Scan for the cell matching the given text and deliver its (x, y) coordinate at center. 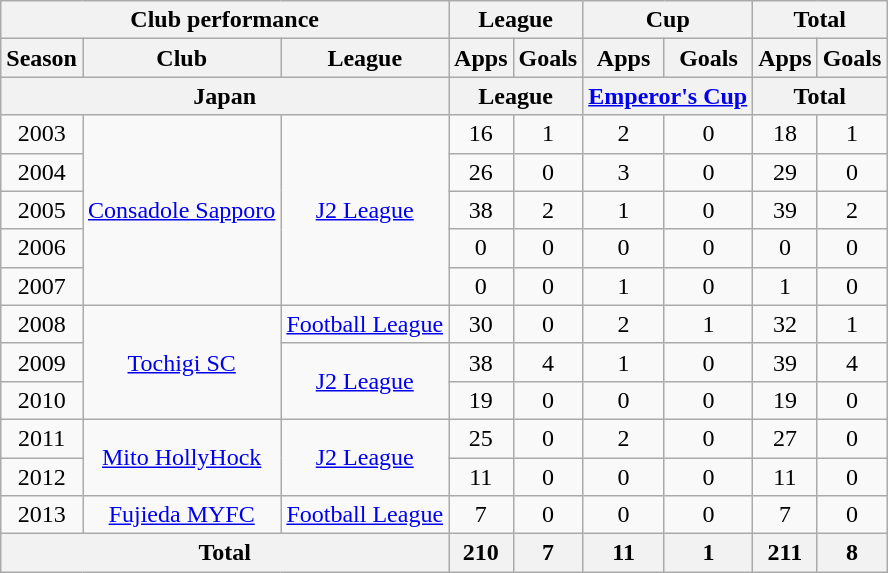
2003 (42, 134)
Tochigi SC (181, 362)
2007 (42, 286)
Japan (225, 96)
Cup (668, 20)
Fujieda MYFC (181, 515)
25 (481, 438)
Season (42, 58)
2013 (42, 515)
2011 (42, 438)
8 (852, 553)
16 (481, 134)
3 (624, 172)
2010 (42, 400)
27 (785, 438)
Club performance (225, 20)
2004 (42, 172)
2009 (42, 362)
18 (785, 134)
2006 (42, 248)
210 (481, 553)
30 (481, 324)
Emperor's Cup (668, 96)
26 (481, 172)
Consadole Sapporo (181, 210)
2012 (42, 477)
211 (785, 553)
2008 (42, 324)
32 (785, 324)
Club (181, 58)
29 (785, 172)
Mito HollyHock (181, 457)
2005 (42, 210)
